Output the [x, y] coordinate of the center of the cell containing the given text.  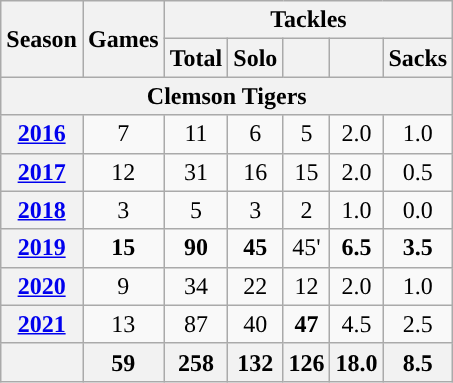
2016 [42, 134]
132 [256, 362]
18.0 [356, 362]
6.5 [356, 248]
2019 [42, 248]
Games [123, 39]
2.5 [418, 324]
2020 [42, 286]
31 [196, 172]
2021 [42, 324]
90 [196, 248]
2017 [42, 172]
87 [196, 324]
47 [306, 324]
258 [196, 362]
11 [196, 134]
Solo [256, 58]
4.5 [356, 324]
3.5 [418, 248]
6 [256, 134]
126 [306, 362]
2018 [42, 210]
34 [196, 286]
Tackles [308, 20]
45 [256, 248]
2 [306, 210]
22 [256, 286]
0.5 [418, 172]
Total [196, 58]
40 [256, 324]
Season [42, 39]
9 [123, 286]
Clemson Tigers [227, 96]
8.5 [418, 362]
45' [306, 248]
16 [256, 172]
Sacks [418, 58]
13 [123, 324]
7 [123, 134]
0.0 [418, 210]
59 [123, 362]
